Return the (X, Y) coordinate for the center point of the cell that contains the specified text.  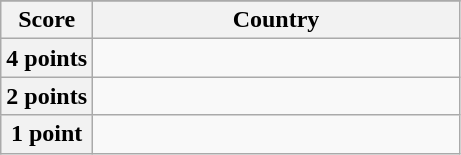
1 point (47, 134)
Score (47, 20)
4 points (47, 58)
Country (276, 20)
2 points (47, 96)
